Find where the given text appears and provide that cell's center as [x, y] coordinate. 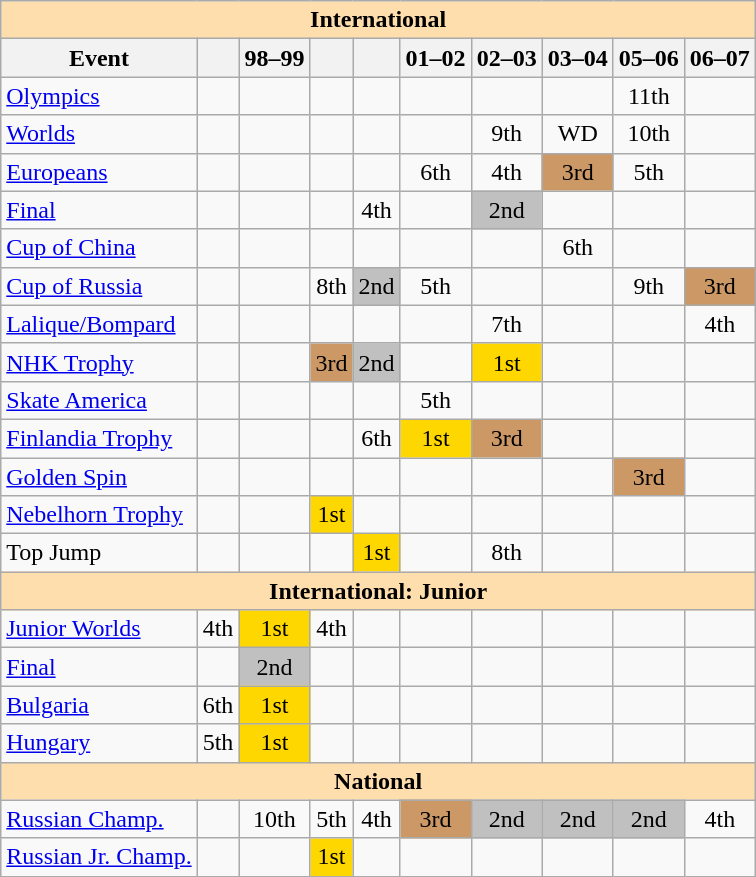
11th [648, 96]
Skate America [99, 400]
Cup of Russia [99, 286]
WD [578, 134]
Cup of China [99, 248]
03–04 [578, 58]
Lalique/Bompard [99, 324]
Russian Champ. [99, 819]
Top Jump [99, 553]
International [378, 20]
Worlds [99, 134]
02–03 [506, 58]
Europeans [99, 172]
Bulgaria [99, 705]
01–02 [436, 58]
7th [506, 324]
National [378, 781]
Finlandia Trophy [99, 438]
06–07 [720, 58]
05–06 [648, 58]
Event [99, 58]
Golden Spin [99, 477]
Hungary [99, 743]
Junior Worlds [99, 629]
Olympics [99, 96]
Nebelhorn Trophy [99, 515]
98–99 [274, 58]
Russian Jr. Champ. [99, 857]
NHK Trophy [99, 362]
International: Junior [378, 591]
